For the text-containing cell, return its midpoint in [X, Y] coordinate format. 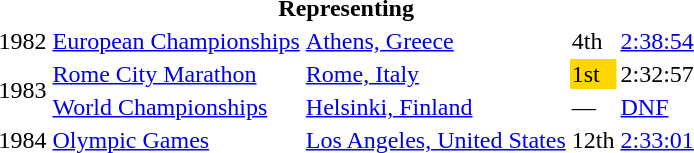
Rome, Italy [436, 74]
World Championships [176, 107]
European Championships [176, 41]
Helsinki, Finland [436, 107]
4th [593, 41]
Athens, Greece [436, 41]
Rome City Marathon [176, 74]
1st [593, 74]
— [593, 107]
